Scan for the cell matching the given text and deliver its (x, y) coordinate at center. 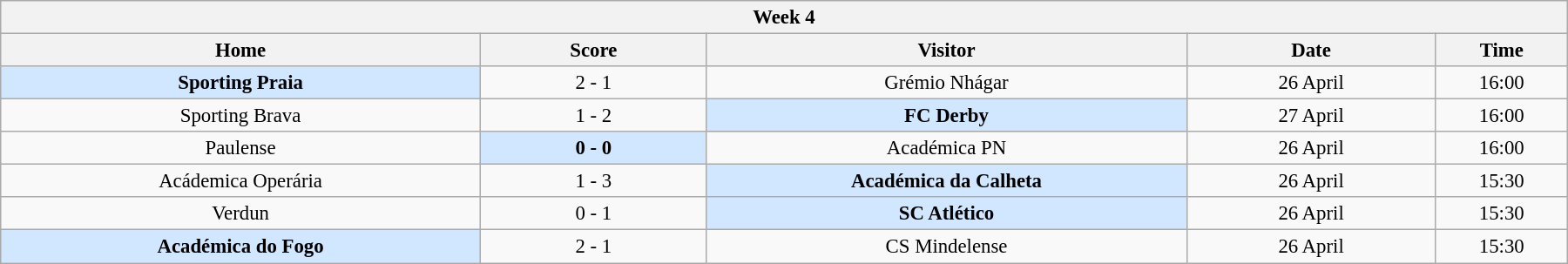
Time (1502, 51)
Acádemica Operária (240, 181)
Sporting Brava (240, 116)
Paulense (240, 148)
0 - 0 (594, 148)
SC Atlético (947, 213)
Home (240, 51)
Académica da Calheta (947, 181)
Score (594, 51)
CS Mindelense (947, 247)
Sporting Praia (240, 83)
Grémio Nhágar (947, 83)
Verdun (240, 213)
Week 4 (784, 17)
1 - 2 (594, 116)
1 - 3 (594, 181)
Date (1310, 51)
Académica do Fogo (240, 247)
Académica PN (947, 148)
Visitor (947, 51)
0 - 1 (594, 213)
FC Derby (947, 116)
27 April (1310, 116)
